Pinpoint the cell where the given text exists, returning its (X, Y) midpoint coordinate. 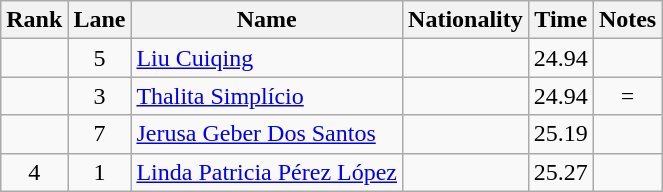
= (627, 96)
Name (267, 20)
Notes (627, 20)
Linda Patricia Pérez López (267, 172)
Nationality (466, 20)
1 (100, 172)
3 (100, 96)
Time (560, 20)
Lane (100, 20)
Liu Cuiqing (267, 58)
5 (100, 58)
Jerusa Geber Dos Santos (267, 134)
Thalita Simplício (267, 96)
7 (100, 134)
4 (34, 172)
25.27 (560, 172)
25.19 (560, 134)
Rank (34, 20)
